Find where the given text appears and provide that cell's center as (x, y) coordinate. 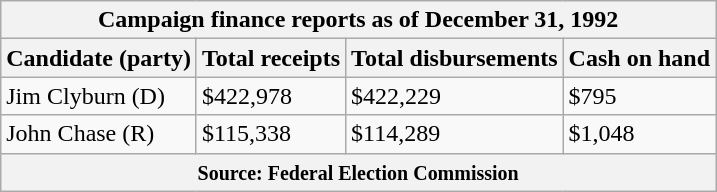
$115,338 (270, 134)
Jim Clyburn (D) (99, 96)
$1,048 (639, 134)
$422,978 (270, 96)
$422,229 (455, 96)
Total disbursements (455, 58)
Total receipts (270, 58)
Campaign finance reports as of December 31, 1992 (358, 20)
$795 (639, 96)
John Chase (R) (99, 134)
$114,289 (455, 134)
Cash on hand (639, 58)
Source: Federal Election Commission (358, 172)
Candidate (party) (99, 58)
